Output the (x, y) coordinate of the center of the cell containing the given text.  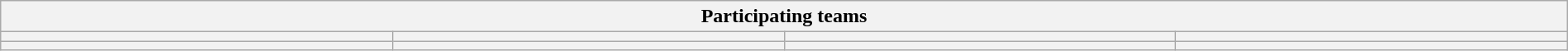
Participating teams (784, 16)
